For the text-containing cell, return its midpoint in (X, Y) coordinate format. 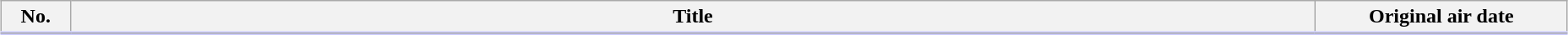
Original air date (1441, 17)
No. (35, 17)
Title (693, 17)
